Extract the (x, y) coordinate from the center of the cell holding the provided text.  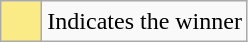
Indicates the winner (145, 22)
